Provide the [X, Y] coordinate of the cell's center where the given text is located.  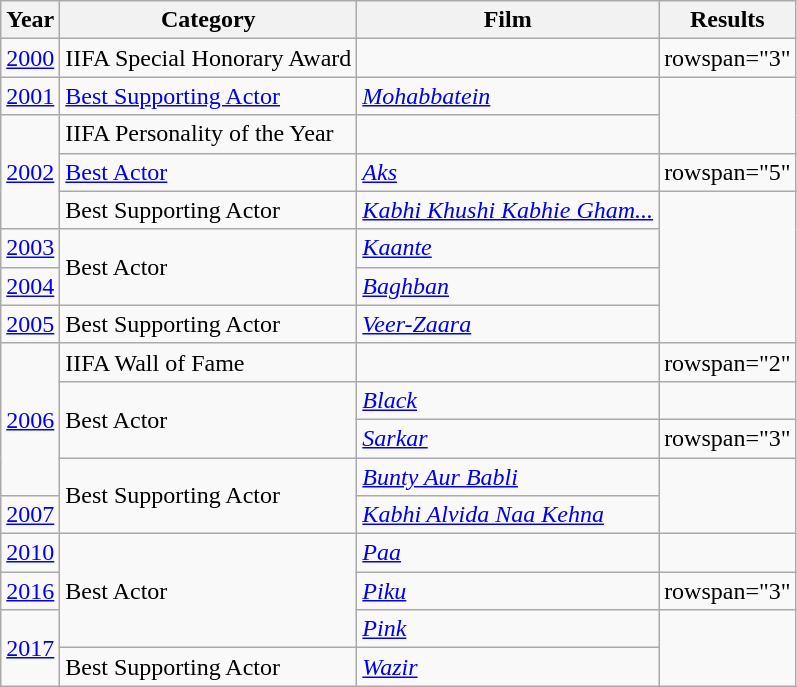
rowspan="5" [728, 172]
2016 [30, 591]
Results [728, 20]
2006 [30, 419]
Category [208, 20]
2003 [30, 248]
Bunty Aur Babli [508, 477]
Sarkar [508, 438]
Kabhi Alvida Naa Kehna [508, 515]
Wazir [508, 667]
IIFA Personality of the Year [208, 134]
rowspan="2" [728, 362]
2007 [30, 515]
2000 [30, 58]
Piku [508, 591]
Aks [508, 172]
Pink [508, 629]
2017 [30, 648]
IIFA Special Honorary Award [208, 58]
Paa [508, 553]
IIFA Wall of Fame [208, 362]
2010 [30, 553]
Baghban [508, 286]
2005 [30, 324]
2001 [30, 96]
Black [508, 400]
Mohabbatein [508, 96]
Film [508, 20]
Kabhi Khushi Kabhie Gham... [508, 210]
Veer-Zaara [508, 324]
2004 [30, 286]
Kaante [508, 248]
Year [30, 20]
2002 [30, 172]
